Scan for the cell matching the given text and deliver its (x, y) coordinate at center. 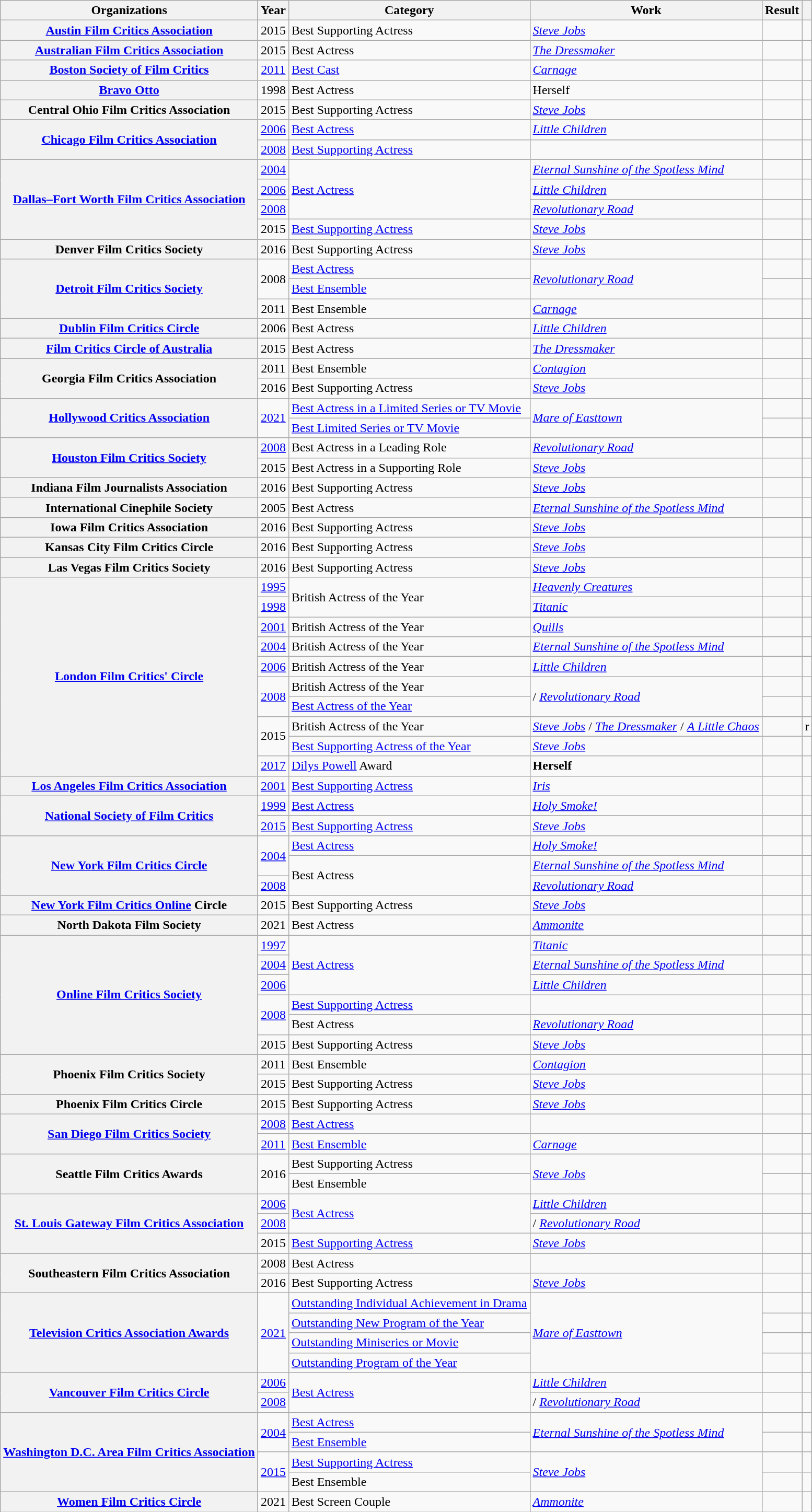
Phoenix Film Critics Society (130, 1074)
1995 (273, 587)
1997 (273, 945)
Organizations (130, 10)
Austin Film Critics Association (130, 30)
Best Supporting Actress of the Year (409, 746)
Outstanding New Program of the Year (409, 1323)
National Society of Film Critics (130, 816)
Best Actress in a Supporting Role (409, 468)
Outstanding Program of the Year (409, 1363)
Steve Jobs / The Dressmaker / A Little Chaos (646, 726)
Australian Film Critics Association (130, 50)
Chicago Film Critics Association (130, 139)
Houston Film Critics Society (130, 458)
Work (646, 10)
Denver Film Critics Society (130, 249)
Best Actress in a Leading Role (409, 448)
Dilys Powell Award (409, 766)
Film Critics Circle of Australia (130, 348)
Category (409, 10)
London Film Critics' Circle (130, 677)
San Diego Film Critics Society (130, 1134)
Quills (646, 627)
Central Ohio Film Critics Association (130, 110)
New York Film Critics Circle (130, 865)
Heavenly Creatures (646, 587)
Iowa Film Critics Association (130, 527)
Result (782, 10)
Dublin Film Critics Circle (130, 329)
Television Critics Association Awards (130, 1333)
Las Vegas Film Critics Society (130, 567)
2017 (273, 766)
Best Actress in a Limited Series or TV Movie (409, 408)
Best Limited Series or TV Movie (409, 428)
Los Angeles Film Critics Association (130, 786)
Seattle Film Critics Awards (130, 1173)
Indiana Film Journalists Association (130, 487)
Women Film Critics Circle (130, 1502)
Best Cast (409, 70)
Outstanding Miniseries or Movie (409, 1343)
Phoenix Film Critics Circle (130, 1104)
Bravo Otto (130, 90)
1999 (273, 806)
Hollywood Critics Association (130, 418)
Detroit Film Critics Society (130, 289)
Dallas–Fort Worth Film Critics Association (130, 199)
New York Film Critics Online Circle (130, 905)
North Dakota Film Society (130, 925)
Southeastern Film Critics Association (130, 1273)
Iris (646, 786)
Outstanding Individual Achievement in Drama (409, 1303)
Year (273, 10)
Boston Society of Film Critics (130, 70)
Georgia Film Critics Association (130, 378)
Kansas City Film Critics Circle (130, 547)
Best Actress of the Year (409, 706)
Best Screen Couple (409, 1502)
St. Louis Gateway Film Critics Association (130, 1223)
Vancouver Film Critics Circle (130, 1392)
Washington D.C. Area Film Critics Association (130, 1452)
Online Film Critics Society (130, 995)
2005 (273, 507)
r (807, 726)
International Cinephile Society (130, 507)
